Identify which cell holds the provided text, then report its [X, Y] central coordinate. 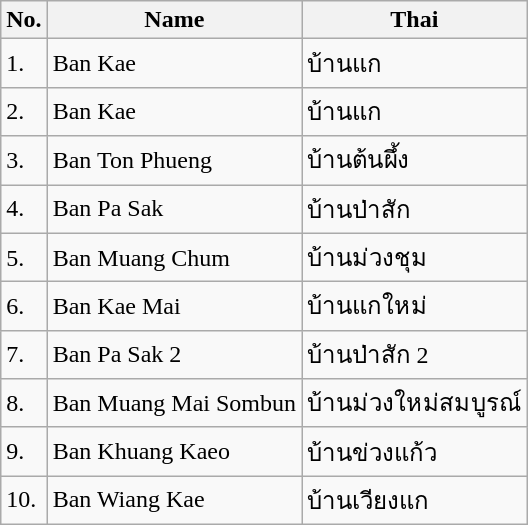
Ban Pa Sak 2 [174, 354]
Ban Muang Mai Sombun [174, 404]
6. [24, 306]
5. [24, 258]
Thai [415, 20]
1. [24, 64]
บ้านแกใหม่ [415, 306]
2. [24, 112]
บ้านม่วงใหม่สมบูรณ์ [415, 404]
No. [24, 20]
3. [24, 160]
7. [24, 354]
Ban Kae Mai [174, 306]
บ้านต้นผึ้ง [415, 160]
10. [24, 500]
Ban Khuang Kaeo [174, 452]
บ้านข่วงแก้ว [415, 452]
8. [24, 404]
Ban Ton Phueng [174, 160]
4. [24, 208]
Ban Pa Sak [174, 208]
บ้านป่าสัก [415, 208]
Ban Muang Chum [174, 258]
9. [24, 452]
บ้านม่วงชุม [415, 258]
บ้านเวียงแก [415, 500]
บ้านป่าสัก 2 [415, 354]
Ban Wiang Kae [174, 500]
Name [174, 20]
